Find where the given text appears and provide that cell's center as [x, y] coordinate. 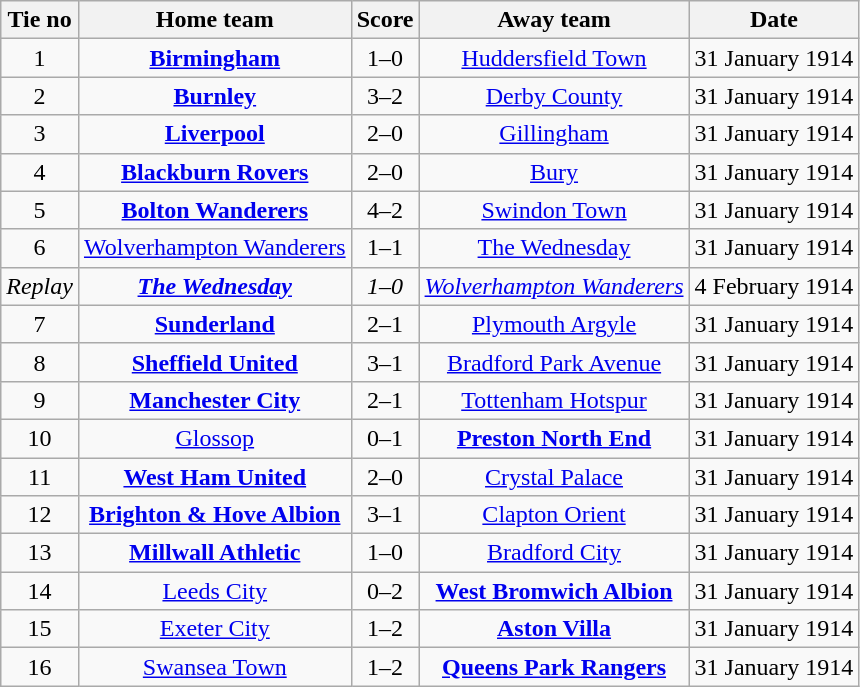
4–2 [385, 210]
Aston Villa [554, 629]
Gillingham [554, 134]
Swindon Town [554, 210]
3 [40, 134]
Sunderland [214, 324]
Blackburn Rovers [214, 172]
Home team [214, 20]
Brighton & Hove Albion [214, 515]
Leeds City [214, 591]
11 [40, 477]
Glossop [214, 438]
Birmingham [214, 58]
Burnley [214, 96]
2 [40, 96]
West Ham United [214, 477]
Millwall Athletic [214, 553]
12 [40, 515]
Tie no [40, 20]
Sheffield United [214, 362]
15 [40, 629]
Bradford City [554, 553]
Queens Park Rangers [554, 667]
West Bromwich Albion [554, 591]
Bolton Wanderers [214, 210]
Replay [40, 286]
Away team [554, 20]
Clapton Orient [554, 515]
4 February 1914 [774, 286]
0–1 [385, 438]
1–1 [385, 248]
14 [40, 591]
Crystal Palace [554, 477]
Score [385, 20]
Swansea Town [214, 667]
16 [40, 667]
Liverpool [214, 134]
Date [774, 20]
0–2 [385, 591]
4 [40, 172]
5 [40, 210]
13 [40, 553]
9 [40, 400]
Manchester City [214, 400]
8 [40, 362]
6 [40, 248]
Huddersfield Town [554, 58]
Bury [554, 172]
7 [40, 324]
Bradford Park Avenue [554, 362]
10 [40, 438]
Exeter City [214, 629]
3–2 [385, 96]
Tottenham Hotspur [554, 400]
Derby County [554, 96]
Preston North End [554, 438]
Plymouth Argyle [554, 324]
1 [40, 58]
